Scan for the cell matching the given text and deliver its [X, Y] coordinate at center. 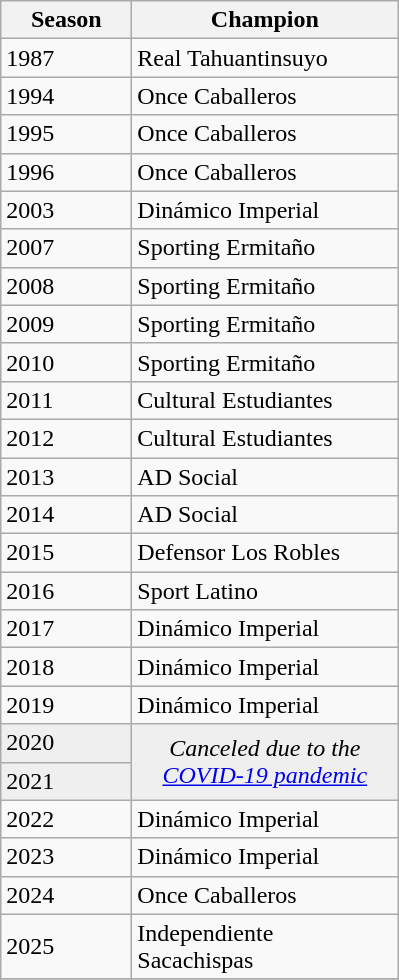
2010 [66, 362]
1995 [66, 134]
2023 [66, 857]
2014 [66, 515]
1994 [66, 96]
Canceled due to the COVID-19 pandemic [265, 762]
2015 [66, 553]
Defensor Los Robles [265, 553]
1996 [66, 172]
2008 [66, 286]
1987 [66, 58]
2013 [66, 477]
2021 [66, 781]
2011 [66, 400]
2017 [66, 629]
2019 [66, 705]
2024 [66, 895]
2003 [66, 210]
2009 [66, 324]
2020 [66, 743]
2007 [66, 248]
2012 [66, 438]
Real Tahuantinsuyo [265, 58]
Sport Latino [265, 591]
2022 [66, 819]
2025 [66, 946]
Season [66, 20]
Champion [265, 20]
2018 [66, 667]
2016 [66, 591]
Independiente Sacachispas [265, 946]
